Find where the given text appears and provide that cell's center as (X, Y) coordinate. 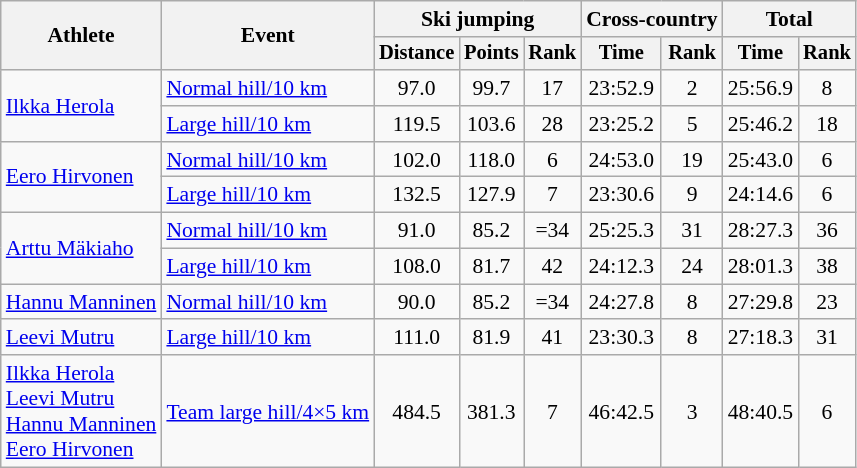
46:42.5 (621, 411)
19 (692, 160)
118.0 (491, 160)
Eero Hirvonen (82, 178)
48:40.5 (760, 411)
23:52.9 (621, 88)
484.5 (416, 411)
24:53.0 (621, 160)
Ski jumping (478, 19)
42 (553, 267)
23:30.3 (621, 338)
127.9 (491, 195)
38 (827, 267)
28 (553, 124)
91.0 (416, 231)
5 (692, 124)
25:46.2 (760, 124)
Cross-country (652, 19)
Hannu Manninen (82, 302)
132.5 (416, 195)
17 (553, 88)
119.5 (416, 124)
23:30.6 (621, 195)
Total (790, 19)
108.0 (416, 267)
27:18.3 (760, 338)
99.7 (491, 88)
25:43.0 (760, 160)
Event (268, 36)
28:27.3 (760, 231)
102.0 (416, 160)
23:25.2 (621, 124)
Team large hill/4×5 km (268, 411)
18 (827, 124)
81.7 (491, 267)
41 (553, 338)
24:27.8 (621, 302)
97.0 (416, 88)
24:14.6 (760, 195)
Athlete (82, 36)
Ilkka Herola (82, 106)
3 (692, 411)
103.6 (491, 124)
23 (827, 302)
Leevi Mutru (82, 338)
25:25.3 (621, 231)
81.9 (491, 338)
Distance (416, 54)
9 (692, 195)
Points (491, 54)
28:01.3 (760, 267)
25:56.9 (760, 88)
90.0 (416, 302)
2 (692, 88)
111.0 (416, 338)
24:12.3 (621, 267)
Ilkka HerolaLeevi MutruHannu ManninenEero Hirvonen (82, 411)
24 (692, 267)
36 (827, 231)
Arttu Mäkiaho (82, 248)
381.3 (491, 411)
27:29.8 (760, 302)
